Scan for the cell matching the given text and deliver its (x, y) coordinate at center. 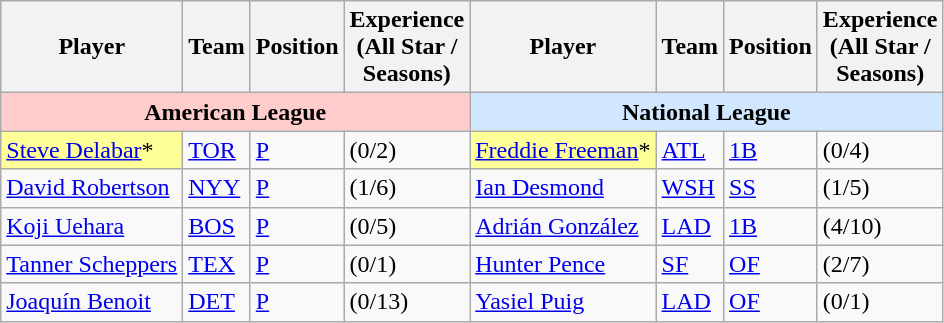
(0/2) (407, 150)
DET (217, 302)
(0/13) (407, 302)
Ian Desmond (563, 188)
Joaquín Benoit (92, 302)
SS (771, 188)
NYY (217, 188)
TEX (217, 264)
(1/5) (880, 188)
American League (236, 112)
TOR (217, 150)
Freddie Freeman* (563, 150)
Steve Delabar* (92, 150)
WSH (690, 188)
Adrián González (563, 226)
(1/6) (407, 188)
David Robertson (92, 188)
Yasiel Puig (563, 302)
National League (706, 112)
BOS (217, 226)
(0/4) (880, 150)
SF (690, 264)
Hunter Pence (563, 264)
(0/5) (407, 226)
ATL (690, 150)
Tanner Scheppers (92, 264)
(2/7) (880, 264)
Koji Uehara (92, 226)
(4/10) (880, 226)
